Pinpoint the cell where the given text exists, returning its [x, y] midpoint coordinate. 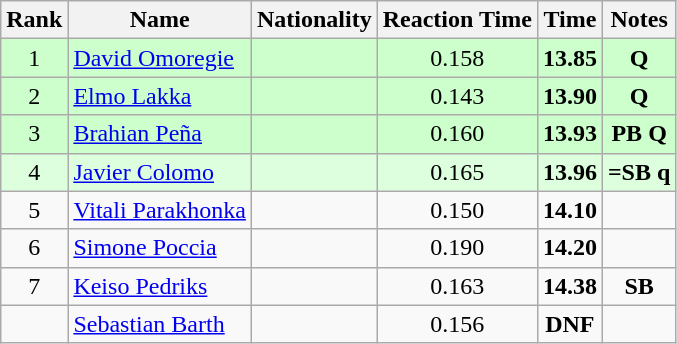
0.156 [457, 324]
13.93 [570, 134]
=SB q [638, 172]
Elmo Lakka [160, 96]
0.165 [457, 172]
David Omoregie [160, 58]
13.96 [570, 172]
13.90 [570, 96]
14.10 [570, 210]
14.38 [570, 286]
Reaction Time [457, 20]
3 [34, 134]
Brahian Peña [160, 134]
SB [638, 286]
2 [34, 96]
14.20 [570, 248]
0.160 [457, 134]
7 [34, 286]
6 [34, 248]
Time [570, 20]
DNF [570, 324]
0.150 [457, 210]
Notes [638, 20]
PB Q [638, 134]
5 [34, 210]
13.85 [570, 58]
Name [160, 20]
0.163 [457, 286]
0.158 [457, 58]
Javier Colomo [160, 172]
Keiso Pedriks [160, 286]
Nationality [314, 20]
Sebastian Barth [160, 324]
0.143 [457, 96]
Simone Poccia [160, 248]
4 [34, 172]
1 [34, 58]
0.190 [457, 248]
Vitali Parakhonka [160, 210]
Rank [34, 20]
